Capture the cell that displays the provided text and extract its [X, Y] central coordinate. 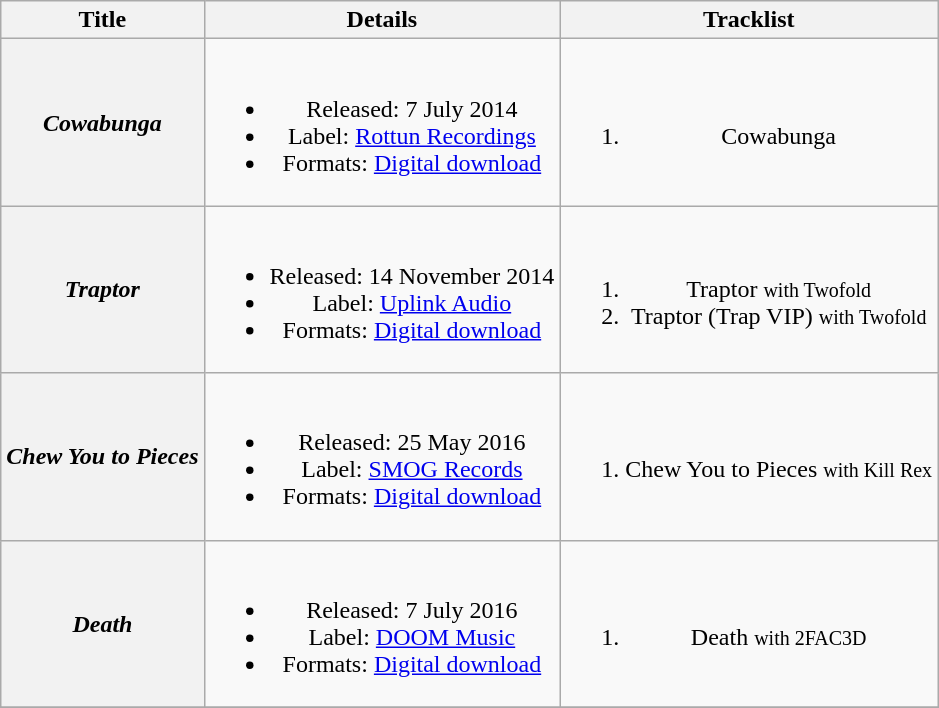
Chew You to Pieces [102, 456]
Tracklist [749, 20]
Death [102, 624]
Details [382, 20]
Death with 2FAC3D [749, 624]
Released: 7 July 2016Label: DOOM MusicFormats: Digital download [382, 624]
Chew You to Pieces with Kill Rex [749, 456]
Traptor [102, 290]
Traptor with TwofoldTraptor (Trap VIP) with Twofold [749, 290]
Released: 14 November 2014Label: Uplink AudioFormats: Digital download [382, 290]
Released: 7 July 2014Label: Rottun RecordingsFormats: Digital download [382, 122]
Released: 25 May 2016Label: SMOG RecordsFormats: Digital download [382, 456]
Title [102, 20]
